Scan for the cell matching the given text and deliver its (x, y) coordinate at center. 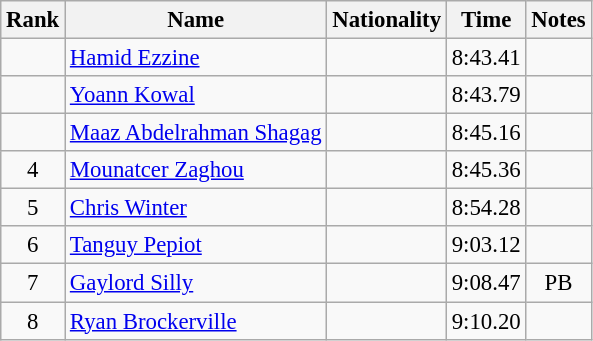
7 (33, 283)
8:54.28 (486, 208)
6 (33, 245)
8:45.16 (486, 133)
Time (486, 20)
Nationality (386, 20)
9:08.47 (486, 283)
9:10.20 (486, 321)
Rank (33, 20)
Yoann Kowal (196, 95)
5 (33, 208)
Tanguy Pepiot (196, 245)
4 (33, 170)
8 (33, 321)
Chris Winter (196, 208)
9:03.12 (486, 245)
Ryan Brockerville (196, 321)
Name (196, 20)
PB (558, 283)
8:45.36 (486, 170)
Maaz Abdelrahman Shagag (196, 133)
Mounatcer Zaghou (196, 170)
8:43.41 (486, 58)
Notes (558, 20)
8:43.79 (486, 95)
Hamid Ezzine (196, 58)
Gaylord Silly (196, 283)
